Identify which cell holds the provided text, then report its [x, y] central coordinate. 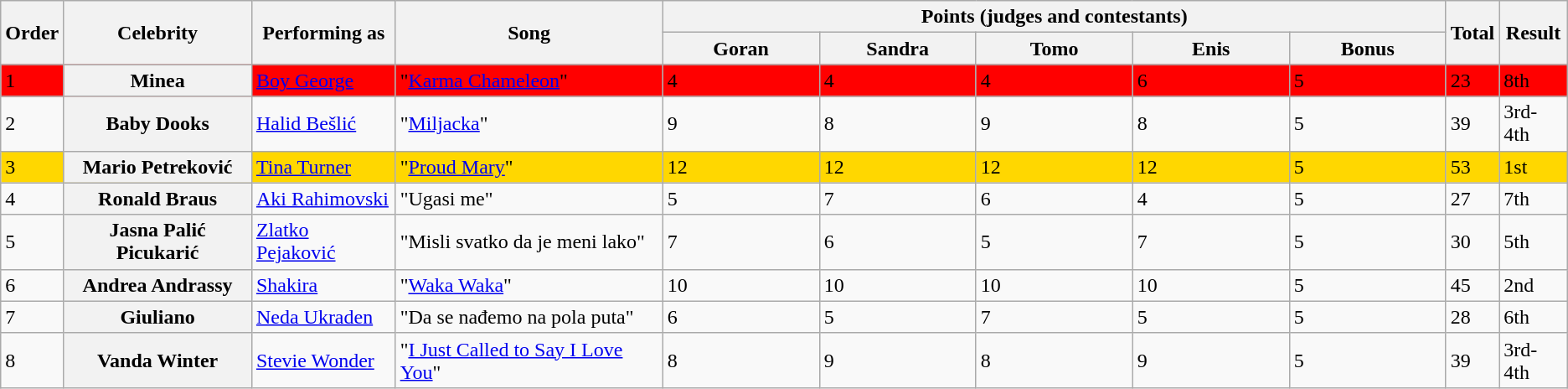
Performing as [323, 33]
Celebrity [157, 33]
Neda Ukraden [323, 317]
6th [1533, 317]
28 [1473, 317]
"Misli svatko da je meni lako" [529, 241]
"Miljacka" [529, 124]
Boy George [323, 80]
Vanda Winter [157, 360]
Result [1533, 33]
"Proud Mary" [529, 167]
Enis [1211, 49]
Zlatko Pejaković [323, 241]
Mario Petreković [157, 167]
7th [1533, 199]
Total [1473, 33]
Halid Bešlić [323, 124]
Tomo [1054, 49]
1 [32, 80]
Jasna Palić Picukarić [157, 241]
Song [529, 33]
Bonus [1367, 49]
1st [1533, 167]
Andrea Andrassy [157, 285]
Giuliano [157, 317]
Points (judges and contestants) [1054, 17]
Stevie Wonder [323, 360]
Ronald Braus [157, 199]
5th [1533, 241]
2 [32, 124]
Order [32, 33]
3 [32, 167]
"Ugasi me" [529, 199]
"I Just Called to Say I Love You" [529, 360]
"Da se nađemo na pola puta" [529, 317]
Aki Rahimovski [323, 199]
27 [1473, 199]
Sandra [898, 49]
Goran [740, 49]
23 [1473, 80]
Tina Turner [323, 167]
Baby Dooks [157, 124]
30 [1473, 241]
53 [1473, 167]
"Karma Chameleon" [529, 80]
"Waka Waka" [529, 285]
8th [1533, 80]
Minea [157, 80]
2nd [1533, 285]
45 [1473, 285]
Shakira [323, 285]
